For the text-containing cell, return its midpoint in (x, y) coordinate format. 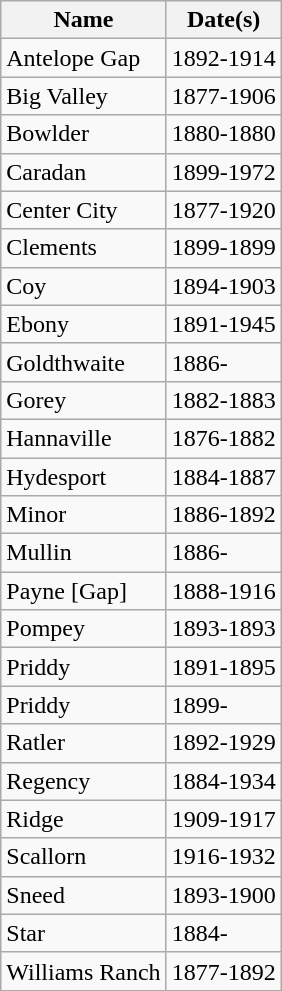
1884- (224, 933)
Bowlder (84, 134)
1893-1900 (224, 895)
Clements (84, 248)
Gorey (84, 400)
Coy (84, 286)
1876-1882 (224, 438)
Williams Ranch (84, 971)
Mullin (84, 553)
1877-1906 (224, 96)
Big Valley (84, 96)
Payne [Gap] (84, 591)
Caradan (84, 172)
Ridge (84, 819)
1899- (224, 705)
1894-1903 (224, 286)
Goldthwaite (84, 362)
Antelope Gap (84, 58)
Ratler (84, 743)
1884-1934 (224, 781)
Hydesport (84, 477)
Regency (84, 781)
1892-1929 (224, 743)
Ebony (84, 324)
1899-1899 (224, 248)
Center City (84, 210)
1899-1972 (224, 172)
1882-1883 (224, 400)
Hannaville (84, 438)
1886-1892 (224, 515)
Sneed (84, 895)
Date(s) (224, 20)
1877-1892 (224, 971)
Star (84, 933)
1916-1932 (224, 857)
1891-1945 (224, 324)
1892-1914 (224, 58)
Name (84, 20)
1891-1895 (224, 667)
1888-1916 (224, 591)
1884-1887 (224, 477)
1880-1880 (224, 134)
1893-1893 (224, 629)
1877-1920 (224, 210)
1909-1917 (224, 819)
Scallorn (84, 857)
Pompey (84, 629)
Minor (84, 515)
